Find where the given text appears and provide that cell's center as (X, Y) coordinate. 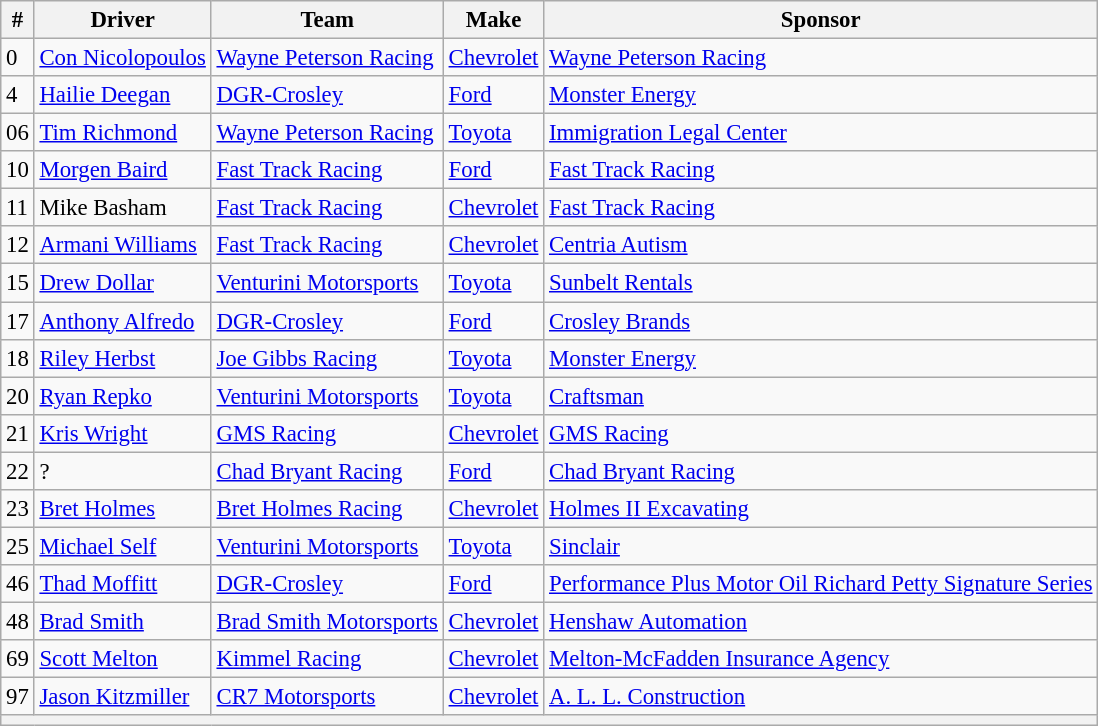
48 (18, 621)
97 (18, 697)
Sunbelt Rentals (821, 283)
Ryan Repko (122, 396)
Scott Melton (122, 659)
Team (327, 20)
Michael Self (122, 546)
Sinclair (821, 546)
Tim Richmond (122, 133)
Kimmel Racing (327, 659)
Holmes II Excavating (821, 509)
22 (18, 471)
Immigration Legal Center (821, 133)
69 (18, 659)
Bret Holmes Racing (327, 509)
? (122, 471)
15 (18, 283)
Performance Plus Motor Oil Richard Petty Signature Series (821, 584)
25 (18, 546)
23 (18, 509)
0 (18, 58)
Sponsor (821, 20)
Brad Smith Motorsports (327, 621)
Thad Moffitt (122, 584)
Drew Dollar (122, 283)
Crosley Brands (821, 321)
Make (493, 20)
Centria Autism (821, 245)
Bret Holmes (122, 509)
46 (18, 584)
A. L. L. Construction (821, 697)
Jason Kitzmiller (122, 697)
Brad Smith (122, 621)
Kris Wright (122, 433)
Armani Williams (122, 245)
4 (18, 95)
Joe Gibbs Racing (327, 358)
Riley Herbst (122, 358)
11 (18, 208)
Morgen Baird (122, 170)
12 (18, 245)
CR7 Motorsports (327, 697)
Melton-McFadden Insurance Agency (821, 659)
10 (18, 170)
20 (18, 396)
Anthony Alfredo (122, 321)
Henshaw Automation (821, 621)
21 (18, 433)
17 (18, 321)
# (18, 20)
Craftsman (821, 396)
Con Nicolopoulos (122, 58)
06 (18, 133)
18 (18, 358)
Hailie Deegan (122, 95)
Driver (122, 20)
Mike Basham (122, 208)
